Provide the (X, Y) coordinate of the cell's center where the given text is located.  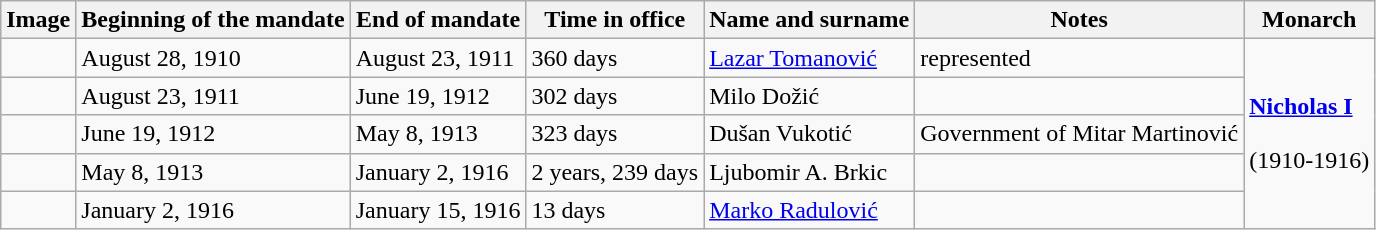
323 days (615, 134)
Time in office (615, 20)
January 15, 1916 (438, 210)
Ljubomir A. Brkic (810, 172)
302 days (615, 96)
Government of Mitar Martinović (1080, 134)
Monarch (1310, 20)
Nicholas I(1910-1916) (1310, 134)
represented (1080, 58)
Marko Radulović (810, 210)
Milo Dožić (810, 96)
Dušan Vukotić (810, 134)
Name and surname (810, 20)
Beginning of the mandate (213, 20)
Notes (1080, 20)
August 28, 1910 (213, 58)
End of mandate (438, 20)
Image (38, 20)
2 years, 239 days (615, 172)
13 days (615, 210)
360 days (615, 58)
Lazar Tomanović (810, 58)
